Output the [x, y] coordinate of the center of the cell containing the given text.  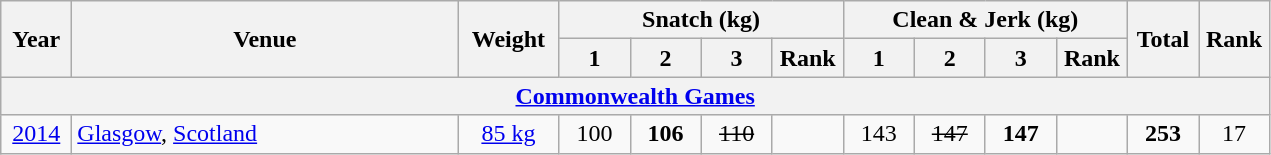
110 [736, 134]
17 [1234, 134]
Snatch (kg) [701, 20]
253 [1162, 134]
Venue [265, 39]
Commonwealth Games [636, 96]
Total [1162, 39]
Glasgow, Scotland [265, 134]
Year [36, 39]
143 [878, 134]
2014 [36, 134]
106 [666, 134]
100 [594, 134]
Clean & Jerk (kg) [985, 20]
Weight [508, 39]
85 kg [508, 134]
